Capture the cell that displays the provided text and extract its [X, Y] central coordinate. 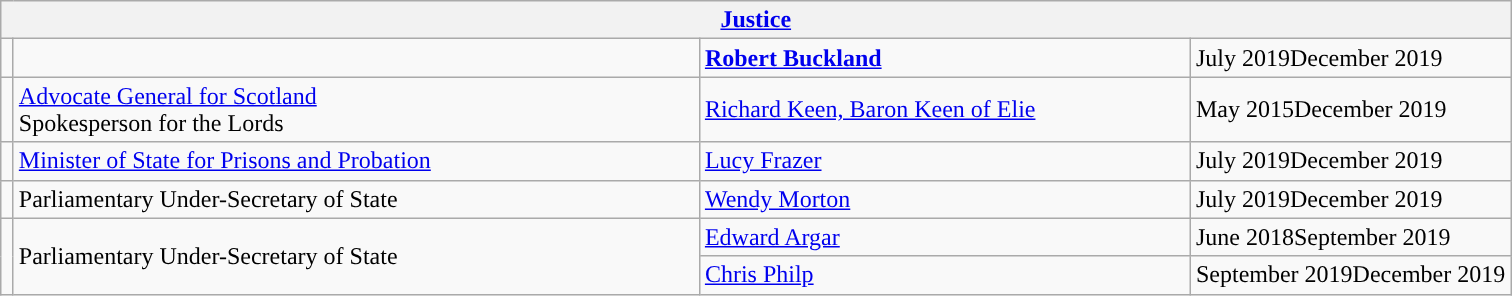
June 2018September 2019 [1350, 237]
May 2015December 2019 [1350, 110]
September 2019December 2019 [1350, 275]
Advocate General for ScotlandSpokesperson for the Lords [356, 110]
Wendy Morton [944, 199]
Richard Keen, Baron Keen of Elie [944, 110]
Lucy Frazer [944, 161]
Minister of State for Prisons and Probation [356, 161]
Edward Argar [944, 237]
Robert Buckland [944, 58]
Justice [756, 20]
Chris Philp [944, 275]
